Capture the cell that displays the provided text and extract its [x, y] central coordinate. 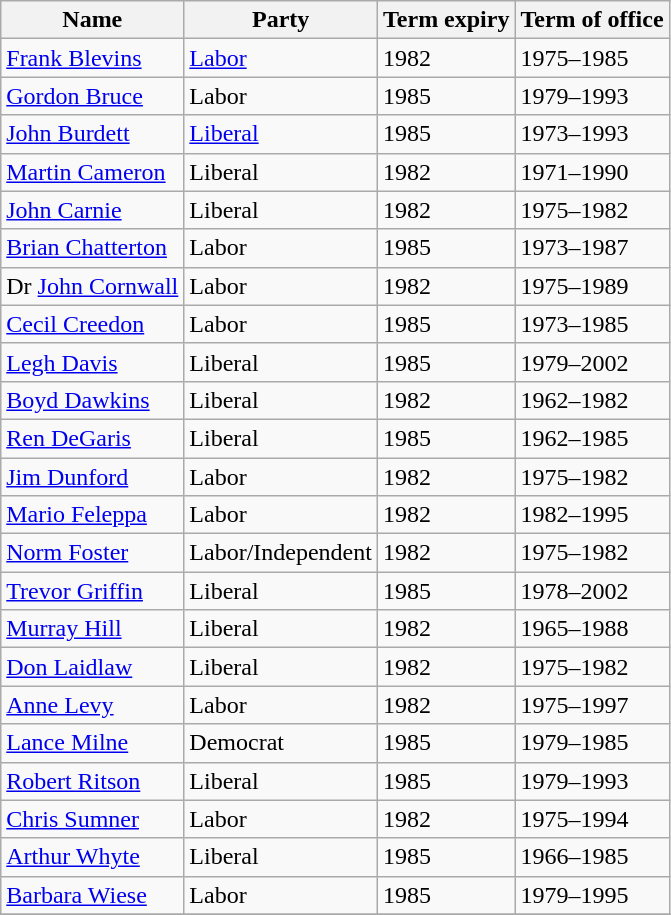
Labor/Independent [281, 553]
Martin Cameron [92, 172]
1962–1982 [592, 400]
Dr John Cornwall [92, 286]
1978–2002 [592, 591]
1973–1987 [592, 248]
1973–1985 [592, 324]
Murray Hill [92, 629]
Anne Levy [92, 705]
1979–1985 [592, 743]
Term expiry [446, 20]
Brian Chatterton [92, 248]
Party [281, 20]
1966–1985 [592, 857]
Ren DeGaris [92, 438]
1975–1994 [592, 819]
1979–2002 [592, 362]
Don Laidlaw [92, 667]
1962–1985 [592, 438]
Name [92, 20]
Robert Ritson [92, 781]
1975–1997 [592, 705]
Cecil Creedon [92, 324]
Democrat [281, 743]
1975–1989 [592, 286]
Mario Feleppa [92, 515]
John Burdett [92, 134]
Frank Blevins [92, 58]
1975–1985 [592, 58]
Jim Dunford [92, 477]
John Carnie [92, 210]
Term of office [592, 20]
Barbara Wiese [92, 895]
1979–1995 [592, 895]
1982–1995 [592, 515]
Boyd Dawkins [92, 400]
Gordon Bruce [92, 96]
Norm Foster [92, 553]
Legh Davis [92, 362]
Trevor Griffin [92, 591]
Chris Sumner [92, 819]
1973–1993 [592, 134]
1965–1988 [592, 629]
Lance Milne [92, 743]
1971–1990 [592, 172]
Arthur Whyte [92, 857]
